Capture the cell that displays the provided text and extract its [x, y] central coordinate. 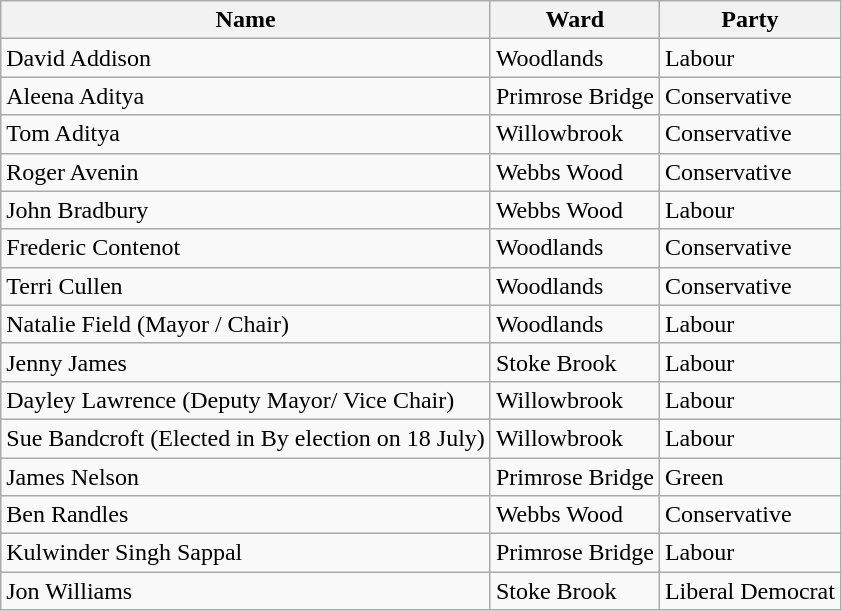
Dayley Lawrence (Deputy Mayor/ Vice Chair) [246, 400]
Jenny James [246, 362]
Frederic Contenot [246, 248]
Tom Aditya [246, 134]
Jon Williams [246, 591]
David Addison [246, 58]
Terri Cullen [246, 286]
Sue Bandcroft (Elected in By election on 18 July) [246, 438]
Kulwinder Singh Sappal [246, 553]
Roger Avenin [246, 172]
Party [750, 20]
John Bradbury [246, 210]
Name [246, 20]
Ward [574, 20]
Ben Randles [246, 515]
Aleena Aditya [246, 96]
Green [750, 477]
James Nelson [246, 477]
Liberal Democrat [750, 591]
Natalie Field (Mayor / Chair) [246, 324]
